Find where the given text appears and provide that cell's center as (X, Y) coordinate. 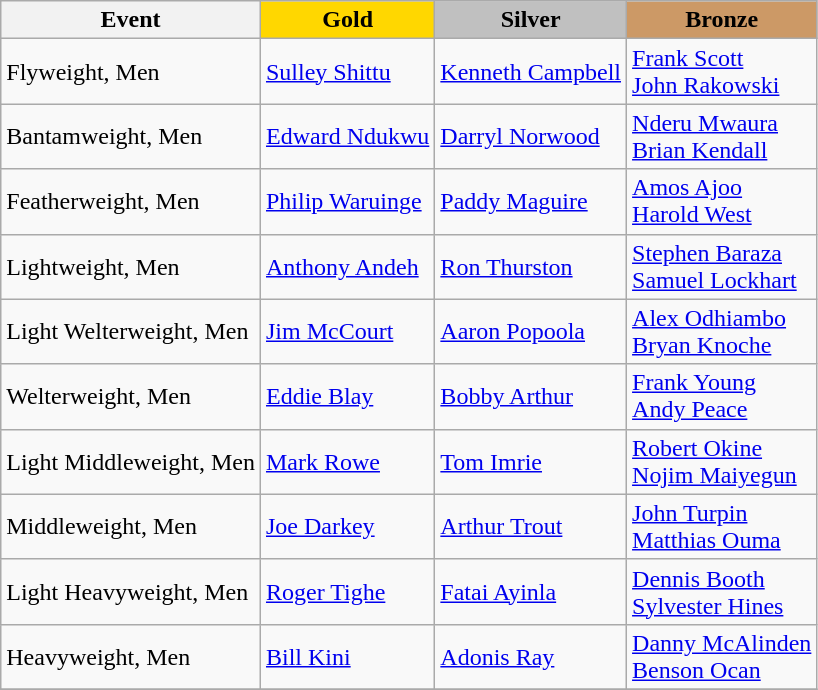
John Turpin Matthias Ouma (722, 526)
Bantamweight, Men (131, 136)
Ron Thurston (531, 266)
Roger Tighe (347, 592)
Welterweight, Men (131, 396)
Light Welterweight, Men (131, 332)
Aaron Popoola (531, 332)
Darryl Norwood (531, 136)
Bill Kini (347, 656)
Bobby Arthur (531, 396)
Joe Darkey (347, 526)
Eddie Blay (347, 396)
Frank Young Andy Peace (722, 396)
Stephen Baraza Samuel Lockhart (722, 266)
Lightweight, Men (131, 266)
Middleweight, Men (131, 526)
Tom Imrie (531, 462)
Paddy Maguire (531, 202)
Featherweight, Men (131, 202)
Light Heavyweight, Men (131, 592)
Danny McAlinden Benson Ocan (722, 656)
Silver (531, 20)
Jim McCourt (347, 332)
Dennis Booth Sylvester Hines (722, 592)
Mark Rowe (347, 462)
Alex Odhiambo Bryan Knoche (722, 332)
Amos Ajoo Harold West (722, 202)
Arthur Trout (531, 526)
Adonis Ray (531, 656)
Anthony Andeh (347, 266)
Kenneth Campbell (531, 72)
Gold (347, 20)
Nderu Mwaura Brian Kendall (722, 136)
Robert Okine Nojim Maiyegun (722, 462)
Bronze (722, 20)
Light Middleweight, Men (131, 462)
Flyweight, Men (131, 72)
Fatai Ayinla (531, 592)
Event (131, 20)
Frank Scott John Rakowski (722, 72)
Sulley Shittu (347, 72)
Philip Waruinge (347, 202)
Edward Ndukwu (347, 136)
Heavyweight, Men (131, 656)
